Scan for the cell matching the given text and deliver its (x, y) coordinate at center. 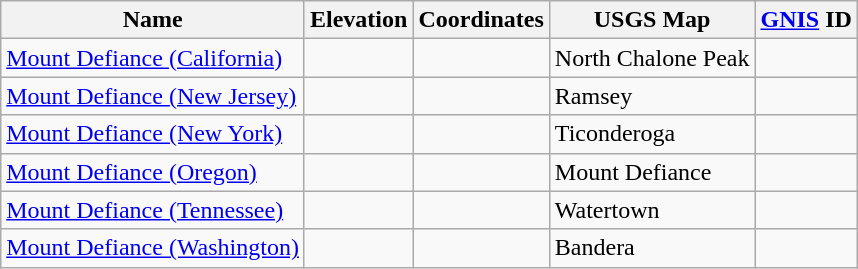
Elevation (358, 20)
Coordinates (481, 20)
Watertown (652, 210)
Mount Defiance (New York) (153, 134)
Mount Defiance (Oregon) (153, 172)
Ramsey (652, 96)
USGS Map (652, 20)
GNIS ID (806, 20)
Mount Defiance (California) (153, 58)
Name (153, 20)
Bandera (652, 248)
North Chalone Peak (652, 58)
Mount Defiance (Tennessee) (153, 210)
Mount Defiance (New Jersey) (153, 96)
Mount Defiance (Washington) (153, 248)
Ticonderoga (652, 134)
Mount Defiance (652, 172)
